Output the (X, Y) coordinate of the center of the cell containing the given text.  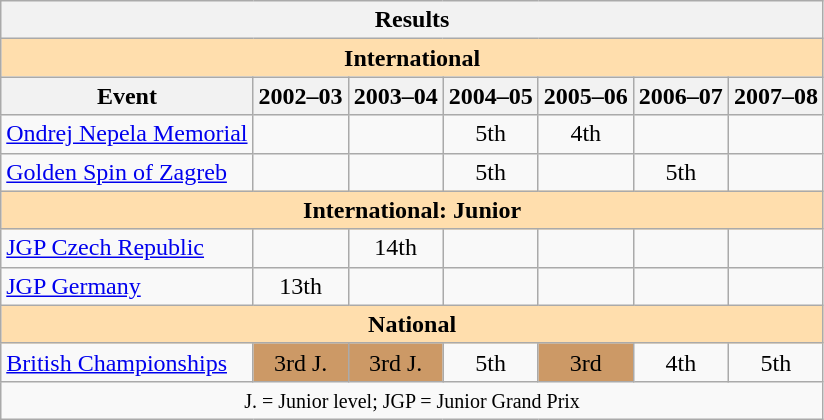
14th (396, 248)
2003–04 (396, 96)
J. = Junior level; JGP = Junior Grand Prix (412, 400)
2004–05 (490, 96)
2005–06 (586, 96)
Ondrej Nepela Memorial (127, 134)
JGP Germany (127, 286)
National (412, 324)
2007–08 (776, 96)
Golden Spin of Zagreb (127, 172)
International: Junior (412, 210)
13th (300, 286)
British Championships (127, 362)
3rd (586, 362)
International (412, 58)
Results (412, 20)
2002–03 (300, 96)
Event (127, 96)
2006–07 (680, 96)
JGP Czech Republic (127, 248)
